Provide the (X, Y) coordinate of the cell's center where the given text is located.  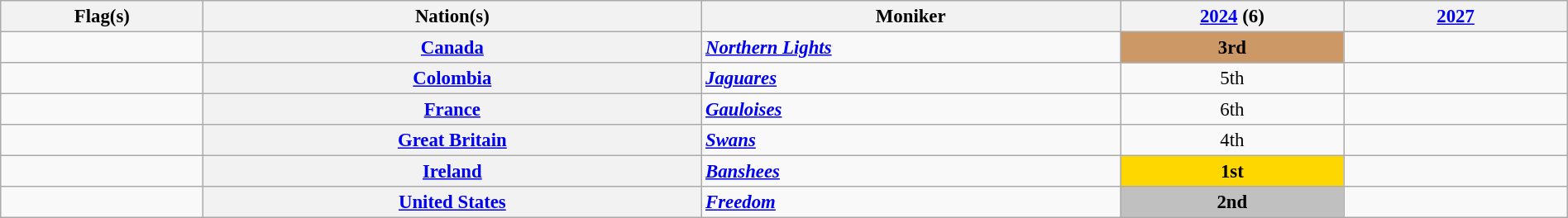
Northern Lights (911, 48)
Swans (911, 140)
1st (1232, 172)
5th (1232, 78)
Banshees (911, 172)
Nation(s) (452, 17)
Canada (452, 48)
Gauloises (911, 110)
Moniker (911, 17)
Great Britain (452, 140)
Flag(s) (103, 17)
4th (1232, 140)
2nd (1232, 202)
Jaguares (911, 78)
3rd (1232, 48)
Ireland (452, 172)
Colombia (452, 78)
2027 (1456, 17)
6th (1232, 110)
United States (452, 202)
France (452, 110)
Freedom (911, 202)
2024 (6) (1232, 17)
